For the text-containing cell, return its midpoint in [x, y] coordinate format. 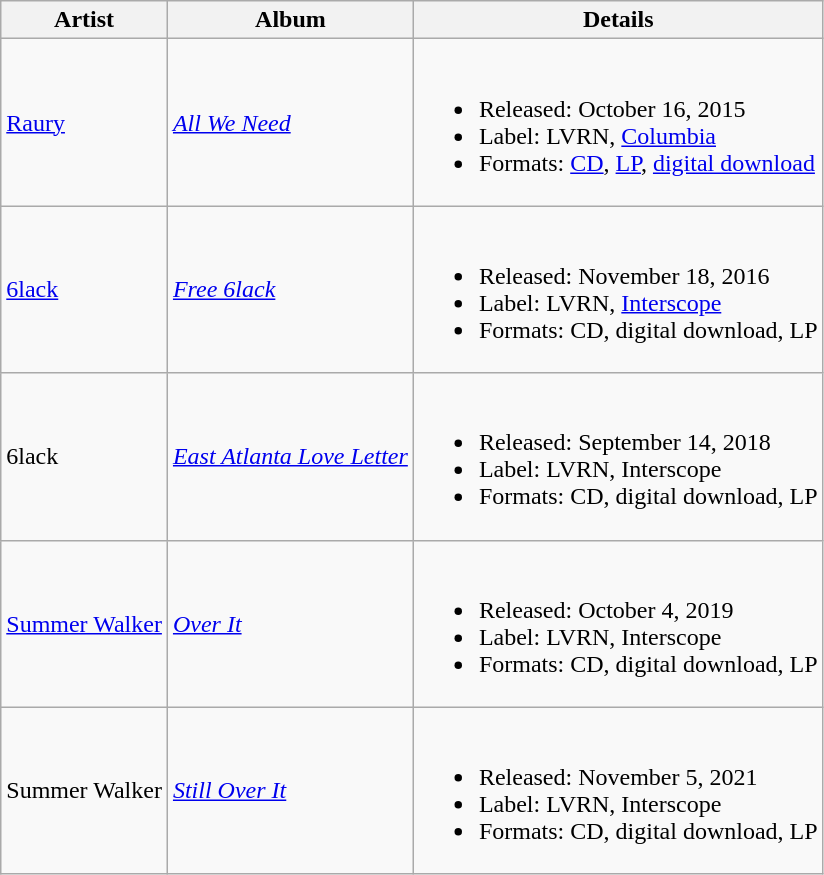
Released: September 14, 2018Label: LVRN, InterscopeFormats: CD, digital download, LP [618, 456]
Released: November 18, 2016Label: LVRN, InterscopeFormats: CD, digital download, LP [618, 290]
Released: October 4, 2019Label: LVRN, InterscopeFormats: CD, digital download, LP [618, 624]
Artist [84, 20]
Details [618, 20]
East Atlanta Love Letter [290, 456]
Released: November 5, 2021Label: LVRN, InterscopeFormats: CD, digital download, LP [618, 790]
Free 6lack [290, 290]
Raury [84, 122]
Over It [290, 624]
Album [290, 20]
All We Need [290, 122]
Released: October 16, 2015Label: LVRN, ColumbiaFormats: CD, LP, digital download [618, 122]
Still Over It [290, 790]
